From the cell containing the given text, extract its center point as [X, Y] coordinate. 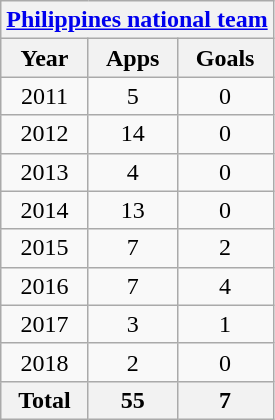
2013 [45, 172]
2016 [45, 286]
2018 [45, 362]
1 [225, 324]
13 [132, 210]
2015 [45, 248]
3 [132, 324]
2011 [45, 96]
14 [132, 134]
2017 [45, 324]
2014 [45, 210]
5 [132, 96]
Goals [225, 58]
Philippines national team [137, 20]
Apps [132, 58]
2012 [45, 134]
Year [45, 58]
Total [45, 400]
55 [132, 400]
